For the text-containing cell, return its midpoint in (X, Y) coordinate format. 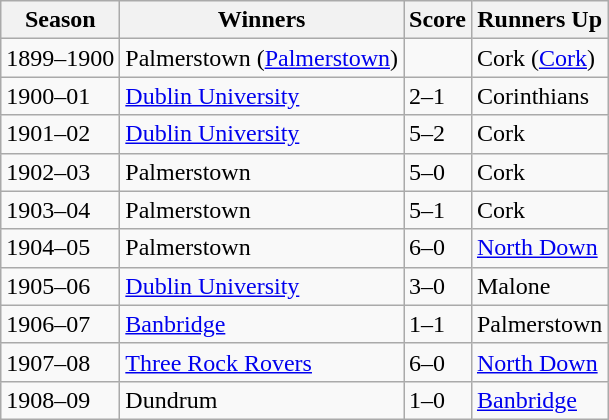
1905–06 (60, 286)
1906–07 (60, 324)
5–1 (438, 210)
Three Rock Rovers (262, 362)
Winners (262, 20)
1900–01 (60, 96)
Corinthians (539, 96)
1901–02 (60, 134)
Runners Up (539, 20)
1903–04 (60, 210)
Dundrum (262, 400)
Cork (Cork) (539, 58)
3–0 (438, 286)
1–0 (438, 400)
1902–03 (60, 172)
Season (60, 20)
1–1 (438, 324)
1899–1900 (60, 58)
Palmerstown (Palmerstown) (262, 58)
5–2 (438, 134)
Score (438, 20)
5–0 (438, 172)
1904–05 (60, 248)
2–1 (438, 96)
Malone (539, 286)
1907–08 (60, 362)
1908–09 (60, 400)
